Find where the given text appears and provide that cell's center as (x, y) coordinate. 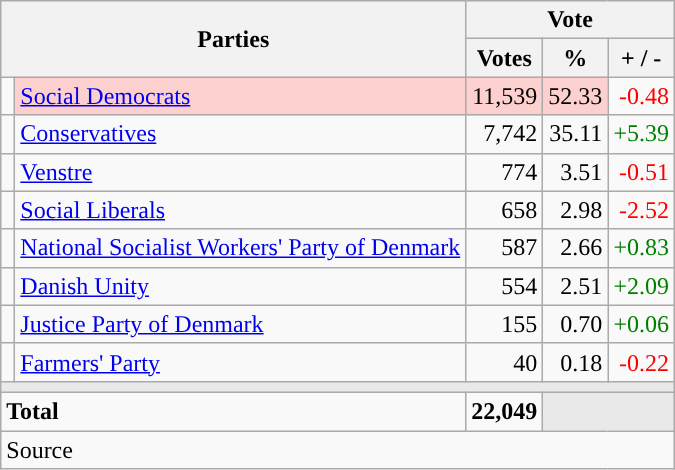
-2.52 (642, 210)
Social Democrats (240, 96)
Parties (234, 39)
+0.06 (642, 324)
National Socialist Workers' Party of Denmark (240, 248)
35.11 (576, 134)
% (576, 58)
Total (234, 411)
2.66 (576, 248)
40 (504, 362)
7,742 (504, 134)
Venstre (240, 172)
2.51 (576, 286)
658 (504, 210)
Vote (570, 20)
3.51 (576, 172)
Farmers' Party (240, 362)
587 (504, 248)
+5.39 (642, 134)
Justice Party of Denmark (240, 324)
22,049 (504, 411)
+2.09 (642, 286)
0.18 (576, 362)
52.33 (576, 96)
+0.83 (642, 248)
554 (504, 286)
2.98 (576, 210)
Source (338, 449)
155 (504, 324)
Social Liberals (240, 210)
-0.48 (642, 96)
Votes (504, 58)
Danish Unity (240, 286)
0.70 (576, 324)
774 (504, 172)
11,539 (504, 96)
Conservatives (240, 134)
-0.51 (642, 172)
+ / - (642, 58)
-0.22 (642, 362)
